Detect which cell encompasses the target text, then output its (X, Y) center coordinate. 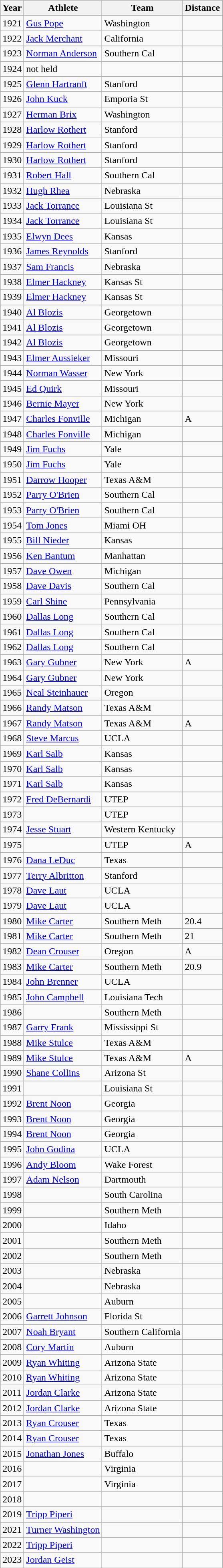
Darrow Hooper (63, 480)
2000 (12, 1225)
Florida St (143, 1317)
1940 (12, 312)
1991 (12, 1088)
2008 (12, 1347)
1997 (12, 1180)
1953 (12, 510)
Garrett Johnson (63, 1317)
1984 (12, 982)
Norman Wasser (63, 373)
1962 (12, 647)
1998 (12, 1195)
1965 (12, 693)
1975 (12, 845)
2003 (12, 1271)
1972 (12, 799)
Steve Marcus (63, 738)
1945 (12, 388)
Bill Nieder (63, 541)
1941 (12, 327)
1931 (12, 175)
1935 (12, 236)
Carl Shine (63, 601)
not held (63, 69)
John Brenner (63, 982)
1933 (12, 206)
1994 (12, 1134)
2015 (12, 1454)
1978 (12, 890)
2013 (12, 1423)
1974 (12, 830)
1993 (12, 1119)
1927 (12, 114)
California (143, 38)
2005 (12, 1301)
Team (143, 8)
1982 (12, 952)
1950 (12, 465)
James Reynolds (63, 251)
1936 (12, 251)
Manhattan (143, 556)
2019 (12, 1514)
1925 (12, 84)
1930 (12, 160)
1944 (12, 373)
Elmer Aussieker (63, 358)
1971 (12, 784)
1967 (12, 723)
1928 (12, 130)
1960 (12, 616)
Jesse Stuart (63, 830)
1934 (12, 221)
2017 (12, 1484)
2009 (12, 1362)
1956 (12, 556)
2018 (12, 1499)
Dave Davis (63, 586)
Ken Bantum (63, 556)
Athlete (63, 8)
Jonathan Jones (63, 1454)
20.4 (203, 921)
Southern California (143, 1332)
1966 (12, 708)
1946 (12, 403)
1983 (12, 967)
Dean Crouser (63, 952)
1969 (12, 754)
1951 (12, 480)
Herman Brix (63, 114)
2010 (12, 1377)
Norman Anderson (63, 54)
1976 (12, 860)
1981 (12, 936)
1977 (12, 875)
1938 (12, 282)
1989 (12, 1058)
2006 (12, 1317)
1954 (12, 525)
1957 (12, 571)
1926 (12, 99)
Gus Pope (63, 23)
Arizona St (143, 1073)
2016 (12, 1469)
1943 (12, 358)
2002 (12, 1256)
1947 (12, 419)
1952 (12, 495)
Jordan Geist (63, 1560)
1963 (12, 662)
Miami OH (143, 525)
2014 (12, 1438)
1987 (12, 1027)
Tom Jones (63, 525)
2021 (12, 1530)
1959 (12, 601)
1985 (12, 997)
Buffalo (143, 1454)
Fred DeBernardi (63, 799)
Andy Bloom (63, 1165)
Bernie Mayer (63, 403)
Garry Frank (63, 1027)
John Godina (63, 1149)
Turner Washington (63, 1530)
John Campbell (63, 997)
Dave Owen (63, 571)
Wake Forest (143, 1165)
Western Kentucky (143, 830)
1958 (12, 586)
Mississippi St (143, 1027)
Pennsylvania (143, 601)
1922 (12, 38)
1973 (12, 814)
2022 (12, 1545)
Robert Hall (63, 175)
1992 (12, 1103)
2023 (12, 1560)
1937 (12, 267)
1939 (12, 297)
1932 (12, 191)
Ed Quirk (63, 388)
Sam Francis (63, 267)
1990 (12, 1073)
1979 (12, 906)
Jack Merchant (63, 38)
1988 (12, 1043)
1996 (12, 1165)
1929 (12, 145)
Hugh Rhea (63, 191)
Terry Albritton (63, 875)
1986 (12, 1012)
21 (203, 936)
Glenn Hartranft (63, 84)
1949 (12, 449)
Shane Collins (63, 1073)
20.9 (203, 967)
Louisiana Tech (143, 997)
1999 (12, 1210)
1948 (12, 434)
1968 (12, 738)
Adam Nelson (63, 1180)
Dana LeDuc (63, 860)
1980 (12, 921)
1970 (12, 769)
1921 (12, 23)
1923 (12, 54)
1942 (12, 343)
Cory Martin (63, 1347)
1995 (12, 1149)
Emporia St (143, 99)
Idaho (143, 1225)
Dartmouth (143, 1180)
2007 (12, 1332)
2004 (12, 1286)
Year (12, 8)
Neal Steinhauer (63, 693)
Noah Bryant (63, 1332)
2001 (12, 1241)
Distance (203, 8)
1955 (12, 541)
Elwyn Dees (63, 236)
1924 (12, 69)
John Kuck (63, 99)
2012 (12, 1408)
1961 (12, 632)
1964 (12, 678)
2011 (12, 1392)
South Carolina (143, 1195)
